Pinpoint the cell where the given text exists, returning its (x, y) midpoint coordinate. 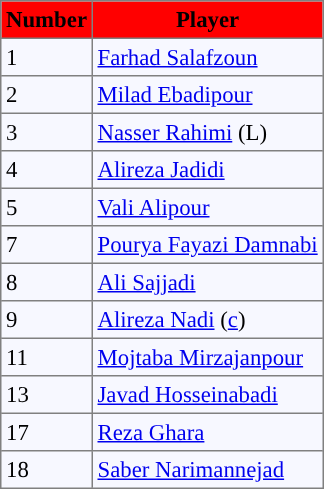
Javad Hosseinabadi (208, 395)
Vali Alipour (208, 207)
2 (47, 95)
Mojtaba Mirzajanpour (208, 357)
Alireza Nadi (c) (208, 320)
Reza Ghara (208, 432)
Number (47, 20)
Pourya Fayazi Damnabi (208, 245)
17 (47, 432)
9 (47, 320)
7 (47, 245)
4 (47, 170)
Farhad Salafzoun (208, 57)
13 (47, 395)
5 (47, 207)
11 (47, 357)
Ali Sajjadi (208, 282)
Milad Ebadipour (208, 95)
Player (208, 20)
Saber Narimannejad (208, 470)
18 (47, 470)
Alireza Jadidi (208, 170)
1 (47, 57)
8 (47, 282)
Nasser Rahimi (L) (208, 132)
3 (47, 132)
